Pinpoint the cell where the given text exists, returning its [x, y] midpoint coordinate. 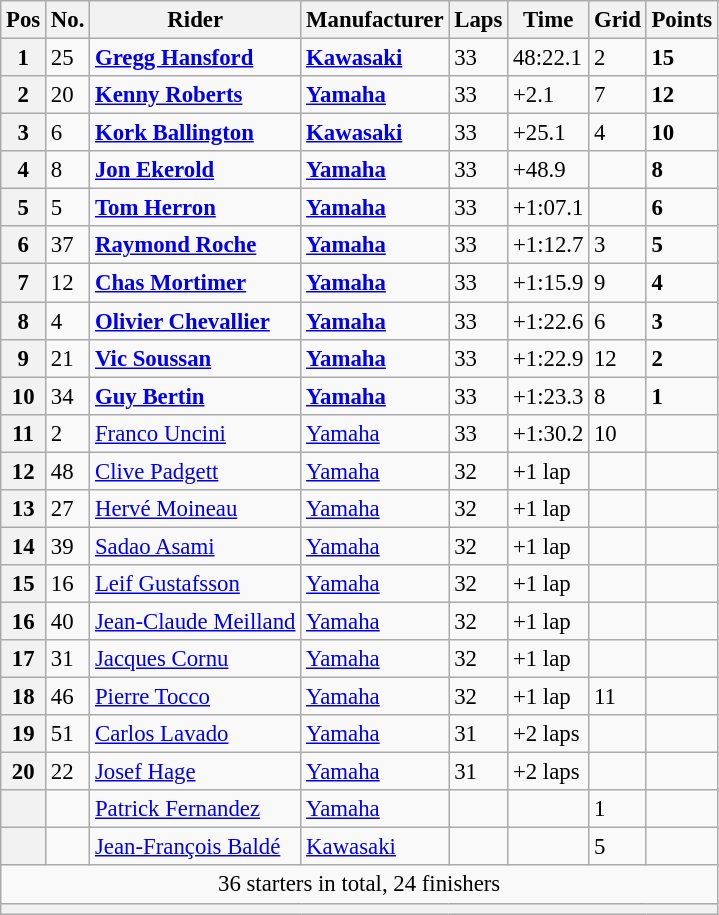
Sadao Asami [196, 546]
Laps [478, 20]
Kork Ballington [196, 133]
Rider [196, 20]
Chas Mortimer [196, 283]
48:22.1 [548, 58]
Tom Herron [196, 208]
Jacques Cornu [196, 659]
27 [68, 509]
+1:30.2 [548, 433]
No. [68, 20]
+1:15.9 [548, 283]
Points [682, 20]
14 [24, 546]
+2.1 [548, 95]
+1:23.3 [548, 396]
40 [68, 621]
Franco Uncini [196, 433]
Olivier Chevallier [196, 321]
Jean-Claude Meilland [196, 621]
39 [68, 546]
Time [548, 20]
Hervé Moineau [196, 509]
18 [24, 697]
Vic Soussan [196, 358]
51 [68, 734]
Pos [24, 20]
36 starters in total, 24 finishers [360, 885]
Manufacturer [375, 20]
48 [68, 471]
+1:22.6 [548, 321]
Clive Padgett [196, 471]
Jon Ekerold [196, 170]
Pierre Tocco [196, 697]
Carlos Lavado [196, 734]
Gregg Hansford [196, 58]
+1:12.7 [548, 245]
Jean-François Baldé [196, 847]
19 [24, 734]
Guy Bertin [196, 396]
Josef Hage [196, 772]
+25.1 [548, 133]
Raymond Roche [196, 245]
+1:07.1 [548, 208]
25 [68, 58]
Leif Gustafsson [196, 584]
21 [68, 358]
17 [24, 659]
Patrick Fernandez [196, 809]
46 [68, 697]
+1:22.9 [548, 358]
34 [68, 396]
Kenny Roberts [196, 95]
+48.9 [548, 170]
Grid [618, 20]
13 [24, 509]
22 [68, 772]
37 [68, 245]
